Capture the cell that displays the provided text and extract its [X, Y] central coordinate. 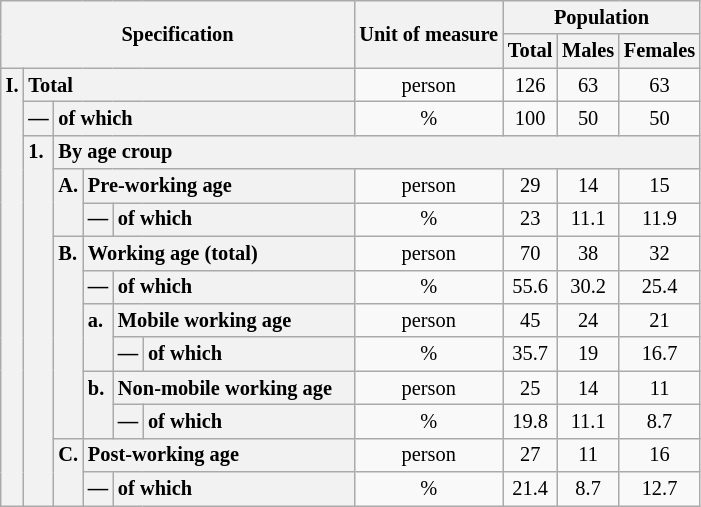
35.7 [530, 354]
24 [588, 320]
C. [68, 472]
B. [68, 337]
29 [530, 186]
I. [12, 287]
Females [660, 51]
30.2 [588, 287]
70 [530, 253]
19.8 [530, 421]
Working age (total) [218, 253]
55.6 [530, 287]
23 [530, 219]
100 [530, 118]
By age croup [377, 152]
a. [98, 336]
27 [530, 455]
1. [38, 320]
45 [530, 320]
16.7 [660, 354]
11.9 [660, 219]
25 [530, 388]
21 [660, 320]
Males [588, 51]
12.7 [660, 489]
16 [660, 455]
Unit of measure [428, 34]
A. [68, 202]
25.4 [660, 287]
126 [530, 85]
Population [602, 17]
Mobile working age [234, 320]
38 [588, 253]
21.4 [530, 489]
32 [660, 253]
Pre-working age [218, 186]
Specification [178, 34]
Non-mobile working age [234, 388]
19 [588, 354]
Post-working age [218, 455]
b. [98, 404]
15 [660, 186]
